Find where the given text appears and provide that cell's center as [X, Y] coordinate. 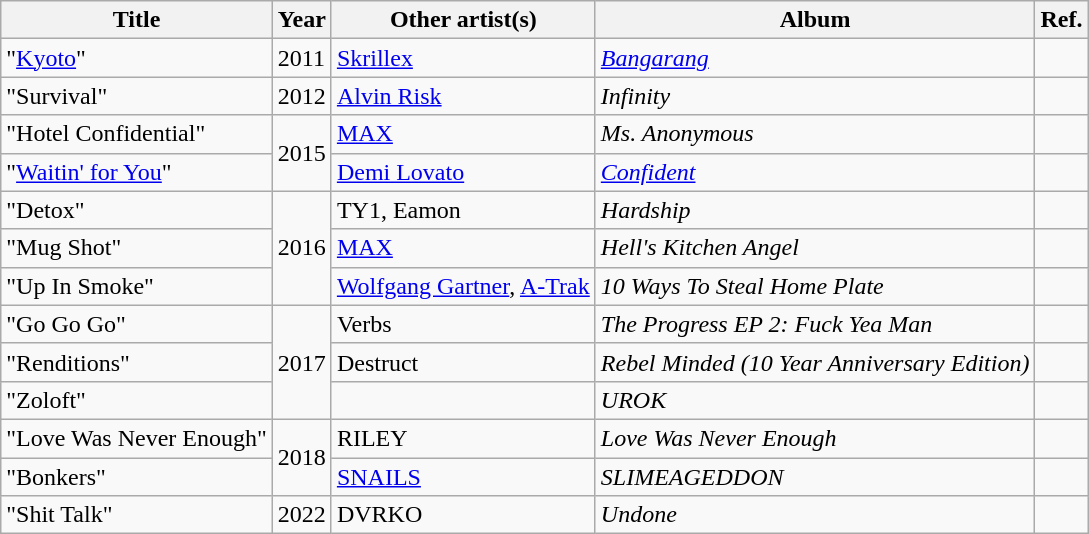
Rebel Minded (10 Year Anniversary Edition) [815, 362]
"Kyoto" [137, 58]
"Hotel Confidential" [137, 134]
Album [815, 20]
2022 [302, 515]
Year [302, 20]
Hell's Kitchen Angel [815, 248]
RILEY [463, 438]
"Up In Smoke" [137, 286]
"Renditions" [137, 362]
"Survival" [137, 96]
Destruct [463, 362]
Title [137, 20]
2016 [302, 248]
Wolfgang Gartner, A-Trak [463, 286]
2018 [302, 457]
SLIMEAGEDDON [815, 477]
DVRKO [463, 515]
"Shit Talk" [137, 515]
"Detox" [137, 210]
"Bonkers" [137, 477]
Demi Lovato [463, 172]
Alvin Risk [463, 96]
Love Was Never Enough [815, 438]
2012 [302, 96]
Infinity [815, 96]
Undone [815, 515]
TY1, Eamon [463, 210]
"Waitin' for You" [137, 172]
2015 [302, 153]
Confident [815, 172]
"Zoloft" [137, 400]
Ms. Anonymous [815, 134]
2011 [302, 58]
Skrillex [463, 58]
2017 [302, 362]
"Mug Shot" [137, 248]
10 Ways To Steal Home Plate [815, 286]
Bangarang [815, 58]
Other artist(s) [463, 20]
The Progress EP 2: Fuck Yea Man [815, 324]
Hardship [815, 210]
"Love Was Never Enough" [137, 438]
Verbs [463, 324]
"Go Go Go" [137, 324]
UROK [815, 400]
SNAILS [463, 477]
Ref. [1062, 20]
